Capture the cell that displays the provided text and extract its [x, y] central coordinate. 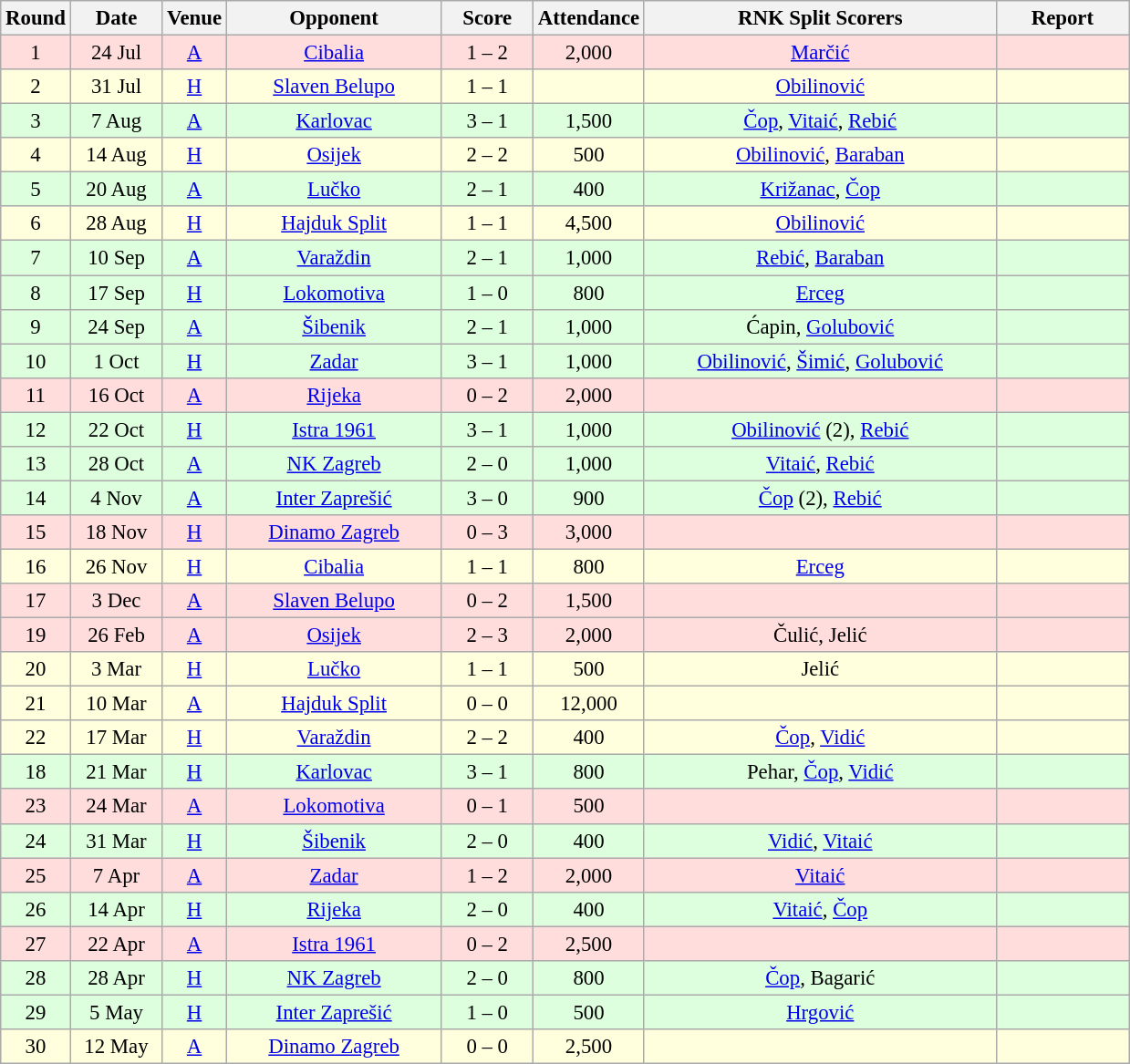
Attendance [589, 18]
24 Mar [117, 807]
2 [36, 87]
Vidić, Vitaić [820, 841]
Čop (2), Rebić [820, 498]
14 Apr [117, 909]
26 Nov [117, 566]
8 [36, 293]
17 [36, 601]
Čulić, Jelić [820, 635]
29 [36, 1012]
10 [36, 361]
6 [36, 223]
16 Oct [117, 395]
28 Apr [117, 978]
24 [36, 841]
RNK Split Scorers [820, 18]
1 Oct [117, 361]
Križanac, Čop [820, 190]
1 [36, 53]
24 Jul [117, 53]
9 [36, 326]
14 Aug [117, 155]
28 Oct [117, 464]
27 [36, 944]
0 – 3 [487, 532]
Ćapin, Golubović [820, 326]
21 Mar [117, 772]
Hrgović [820, 1012]
21 [36, 704]
Vitaić, Čop [820, 909]
3 – 0 [487, 498]
17 Mar [117, 738]
4 [36, 155]
Čop, Bagarić [820, 978]
19 [36, 635]
13 [36, 464]
24 Sep [117, 326]
2 – 3 [487, 635]
17 Sep [117, 293]
3,000 [589, 532]
5 [36, 190]
11 [36, 395]
Report [1063, 18]
28 [36, 978]
10 Sep [117, 258]
Obilinović, Baraban [820, 155]
25 [36, 875]
14 [36, 498]
4 Nov [117, 498]
3 Mar [117, 669]
22 Apr [117, 944]
18 Nov [117, 532]
Venue [195, 18]
22 Oct [117, 429]
7 Apr [117, 875]
Pehar, Čop, Vidić [820, 772]
22 [36, 738]
20 [36, 669]
Jelić [820, 669]
3 Dec [117, 601]
20 Aug [117, 190]
900 [589, 498]
Obilinović (2), Rebić [820, 429]
12 [36, 429]
Date [117, 18]
26 [36, 909]
28 Aug [117, 223]
Opponent [334, 18]
Vitaić, Rebić [820, 464]
0 – 1 [487, 807]
Čop, Vidić [820, 738]
3 [36, 121]
Score [487, 18]
23 [36, 807]
12,000 [589, 704]
Rebić, Baraban [820, 258]
31 Jul [117, 87]
30 [36, 1047]
18 [36, 772]
Obilinović, Šimić, Golubović [820, 361]
Marčić [820, 53]
Vitaić [820, 875]
Round [36, 18]
4,500 [589, 223]
7 Aug [117, 121]
12 May [117, 1047]
31 Mar [117, 841]
5 May [117, 1012]
15 [36, 532]
Čop, Vitaić, Rebić [820, 121]
10 Mar [117, 704]
16 [36, 566]
26 Feb [117, 635]
7 [36, 258]
